Output the (X, Y) coordinate of the center of the cell containing the given text.  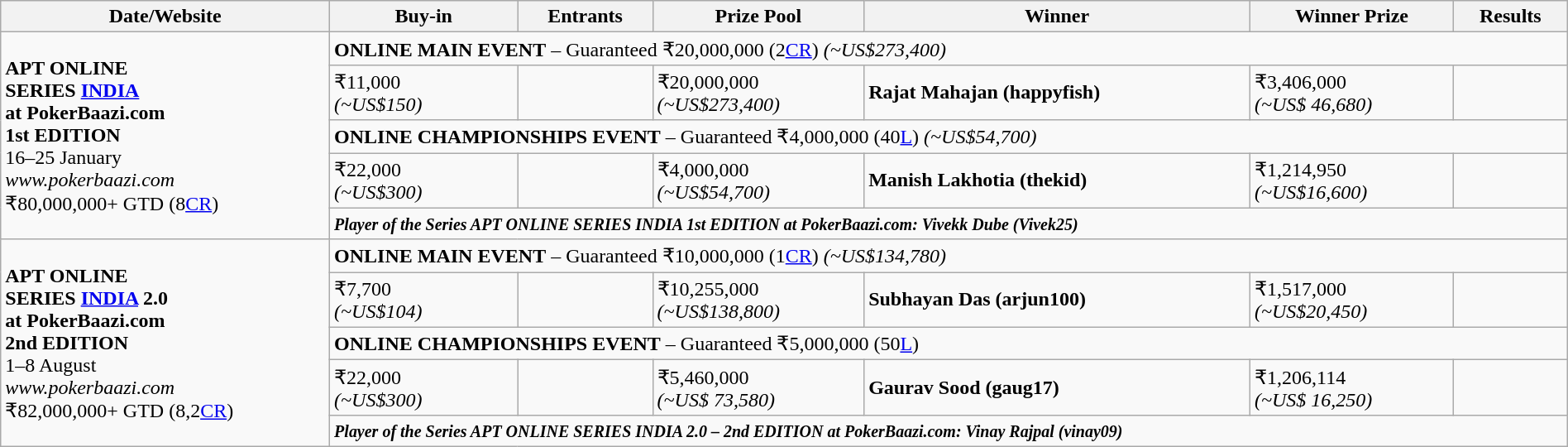
Buy-in (423, 17)
Rajat Mahajan (happyfish) (1057, 93)
₹4,000,000(~US$54,700) (758, 180)
₹1,517,000(~US$20,450) (1351, 300)
₹1,206,114(~US$ 16,250) (1351, 387)
Gaurav Sood (gaug17) (1057, 387)
Subhayan Das (arjun100) (1057, 300)
APT ONLINESERIES INDIAat PokerBaazi.com1st EDITION16–25 Januarywww.pokerbaazi.com₹80,000,000+ GTD (8CR) (165, 136)
Date/Website (165, 17)
Manish Lakhotia (thekid) (1057, 180)
ONLINE MAIN EVENT – Guaranteed ₹20,000,000 (2CR) (~US$273,400) (949, 49)
ONLINE MAIN EVENT – Guaranteed ₹10,000,000 (1CR) (~US$134,780) (949, 256)
₹5,460,000(~US$ 73,580) (758, 387)
₹11,000(~US$150) (423, 93)
Winner (1057, 17)
Entrants (586, 17)
Results (1510, 17)
₹1,214,950(~US$16,600) (1351, 180)
ONLINE CHAMPIONSHIPS EVENT – Guaranteed ₹4,000,000 (40L) (~US$54,700) (949, 137)
₹10,255,000(~US$138,800) (758, 300)
Winner Prize (1351, 17)
ONLINE CHAMPIONSHIPS EVENT – Guaranteed ₹5,000,000 (50L) (949, 344)
₹20,000,000(~US$273,400) (758, 93)
Prize Pool (758, 17)
APT ONLINESERIES INDIA 2.0at PokerBaazi.com2nd EDITION1–8 Augustwww.pokerbaazi.com₹82,000,000+ GTD (8,2CR) (165, 343)
Player of the Series APT ONLINE SERIES INDIA 1st EDITION at PokerBaazi.com: Vivekk Dube (Vivek25) (949, 223)
₹3,406,000(~US$ 46,680) (1351, 93)
Player of the Series APT ONLINE SERIES INDIA 2.0 – 2nd EDITION at PokerBaazi.com: Vinay Rajpal (vinay09) (949, 430)
₹7,700(~US$104) (423, 300)
